From the cell containing the given text, extract its center point as [x, y] coordinate. 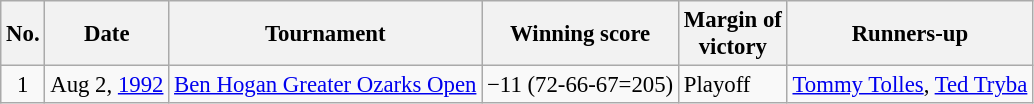
Margin ofvictory [732, 34]
1 [23, 85]
Winning score [580, 34]
Tommy Tolles, Ted Tryba [910, 85]
Aug 2, 1992 [107, 85]
−11 (72-66-67=205) [580, 85]
No. [23, 34]
Date [107, 34]
Runners-up [910, 34]
Playoff [732, 85]
Ben Hogan Greater Ozarks Open [326, 85]
Tournament [326, 34]
